Capture the cell that displays the provided text and extract its (x, y) central coordinate. 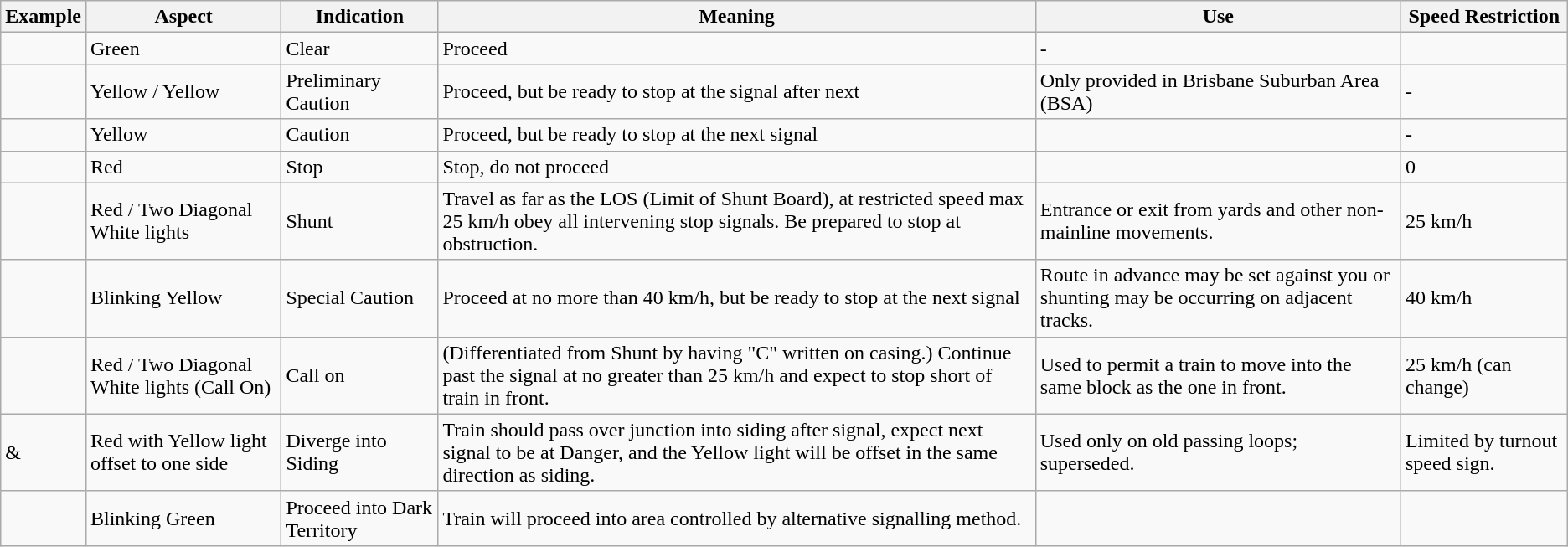
25 km/h (1484, 221)
Indication (360, 17)
Special Caution (360, 298)
Proceed (737, 49)
Speed Restriction (1484, 17)
Meaning (737, 17)
Limited by turnout speed sign. (1484, 452)
Yellow / Yellow (183, 92)
Proceed at no more than 40 km/h, but be ready to stop at the next signal (737, 298)
Caution (360, 135)
Blinking Yellow (183, 298)
Preliminary Caution (360, 92)
Green (183, 49)
Diverge into Siding (360, 452)
Aspect (183, 17)
25 km/h (can change) (1484, 375)
Only provided in Brisbane Suburban Area (BSA) (1218, 92)
Red with Yellow light offset to one side (183, 452)
Entrance or exit from yards and other non-mainline movements. (1218, 221)
Used to permit a train to move into the same block as the one in front. (1218, 375)
Clear (360, 49)
Train will proceed into area controlled by alternative signalling method. (737, 518)
Blinking Green (183, 518)
40 km/h (1484, 298)
Red / Two Diagonal White lights (183, 221)
Stop, do not proceed (737, 167)
Call on (360, 375)
Red (183, 167)
Proceed, but be ready to stop at the signal after next (737, 92)
Shunt (360, 221)
Red / Two Diagonal White lights (Call On) (183, 375)
Use (1218, 17)
Proceed into Dark Territory (360, 518)
Stop (360, 167)
Used only on old passing loops; superseded. (1218, 452)
Yellow (183, 135)
Proceed, but be ready to stop at the next signal (737, 135)
Route in advance may be set against you or shunting may be occurring on adjacent tracks. (1218, 298)
& (44, 452)
0 (1484, 167)
Example (44, 17)
